Pinpoint the cell where the given text exists, returning its (X, Y) midpoint coordinate. 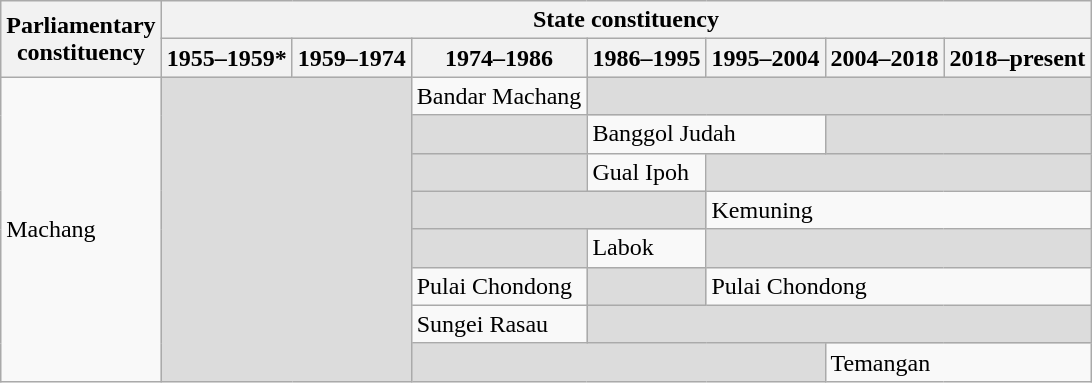
Machang (81, 229)
Sungei Rasau (499, 324)
1974–1986 (499, 58)
Bandar Machang (499, 96)
1986–1995 (646, 58)
Temangan (958, 362)
2018–present (1018, 58)
1959–1974 (352, 58)
Parliamentaryconstituency (81, 39)
Kemuning (898, 210)
State constituency (626, 20)
1955–1959* (226, 58)
Gual Ipoh (646, 172)
1995–2004 (766, 58)
Banggol Judah (706, 134)
Labok (646, 248)
2004–2018 (884, 58)
